Find where the given text appears and provide that cell's center as (x, y) coordinate. 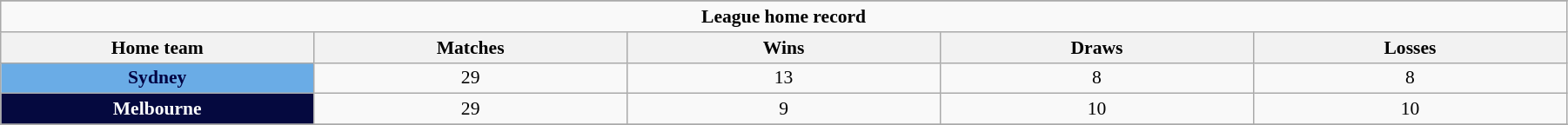
Matches (471, 48)
Melbourne (157, 109)
League home record (784, 16)
Home team (157, 48)
9 (784, 109)
Losses (1410, 48)
Sydney (157, 78)
13 (784, 78)
Wins (784, 48)
Draws (1097, 48)
